Provide the [x, y] coordinate of the cell's center where the given text is located.  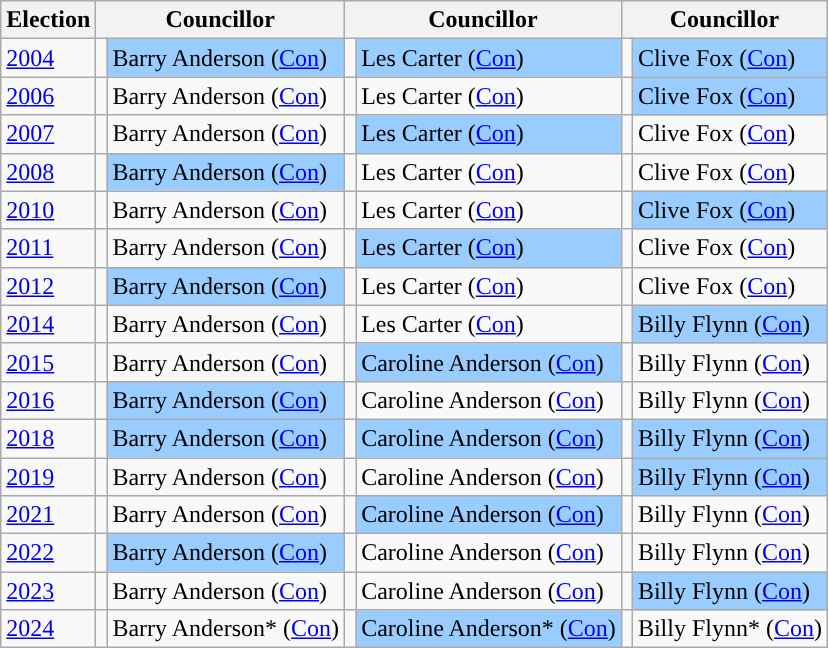
2014 [48, 324]
2018 [48, 438]
2022 [48, 553]
Billy Flynn* (Con) [730, 629]
Barry Anderson* (Con) [226, 629]
2019 [48, 477]
2007 [48, 134]
2021 [48, 515]
Caroline Anderson* (Con) [489, 629]
2004 [48, 58]
2023 [48, 591]
2006 [48, 96]
2016 [48, 400]
Election [48, 20]
2008 [48, 172]
2015 [48, 362]
2012 [48, 286]
2011 [48, 248]
2024 [48, 629]
2010 [48, 210]
